Capture the cell that displays the provided text and extract its [x, y] central coordinate. 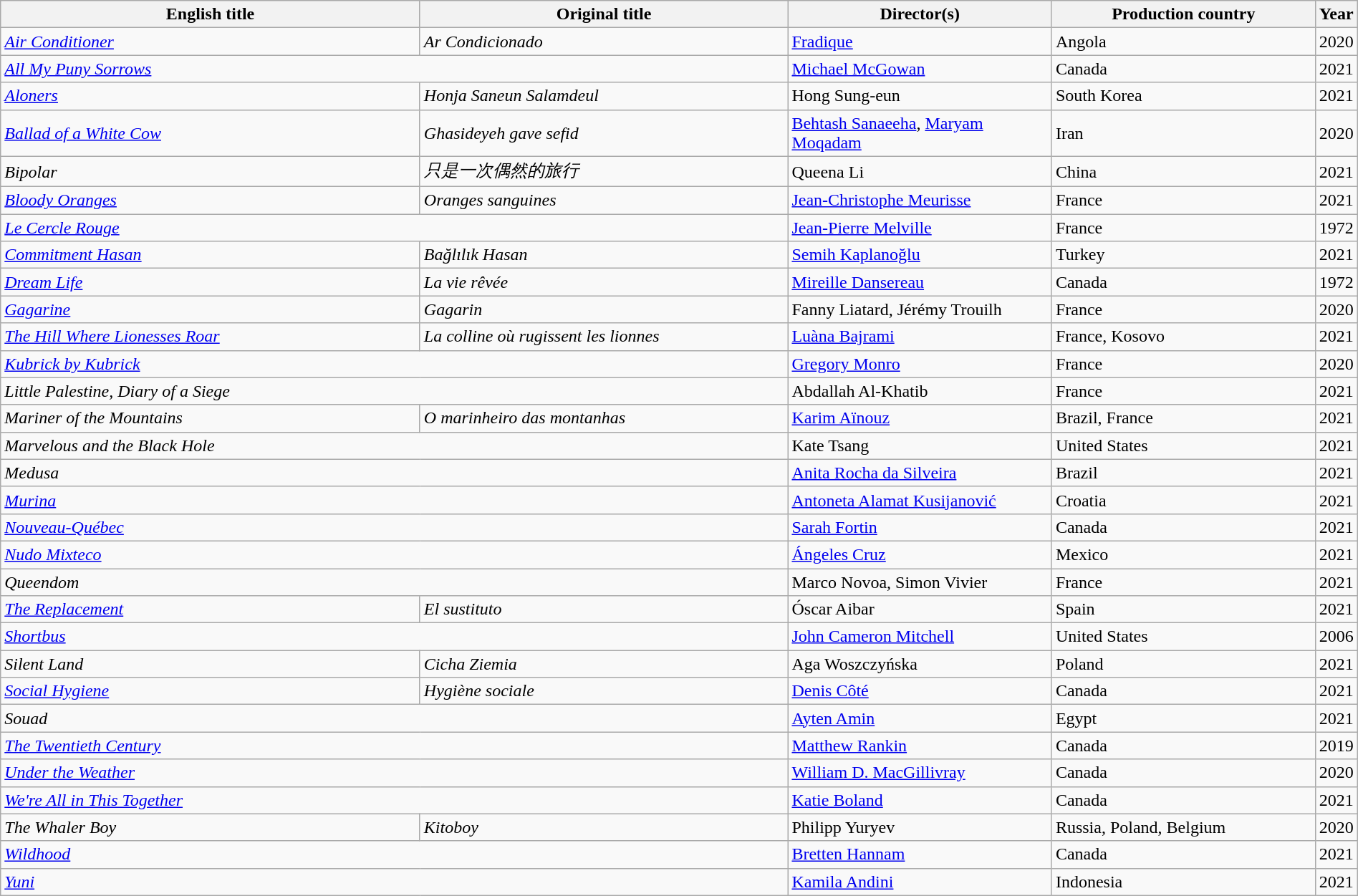
Director(s) [920, 14]
The Whaler Boy [211, 827]
Gagarin [604, 309]
Semih Kaplanoğlu [920, 255]
Kate Tsang [920, 445]
Original title [604, 14]
Dream Life [211, 282]
Luàna Bajrami [920, 337]
South Korea [1183, 96]
Nudo Mixteco [394, 554]
Nouveau-Québec [394, 527]
Social Hygiene [211, 691]
John Cameron Mitchell [920, 637]
Bağlılık Hasan [604, 255]
Under the Weather [394, 773]
Ghasideyeh gave sefid [604, 133]
Mexico [1183, 554]
Anita Rocha da Silveira [920, 473]
Queendom [394, 582]
La vie rêvée [604, 282]
Shortbus [394, 637]
2006 [1337, 637]
Bloody Oranges [211, 201]
Cicha Ziemia [604, 664]
Spain [1183, 610]
Le Cercle Rouge [394, 228]
Angola [1183, 42]
Behtash Sanaeeha, Maryam Moqadam [920, 133]
Mariner of the Mountains [211, 418]
Silent Land [211, 664]
Croatia [1183, 500]
Iran [1183, 133]
Murina [394, 500]
Kubrick by Kubrick [394, 364]
Matthew Rankin [920, 746]
Oranges sanguines [604, 201]
Aloners [211, 96]
The Twentieth Century [394, 746]
Poland [1183, 664]
China [1183, 172]
Kamila Andini [920, 882]
Marvelous and the Black Hole [394, 445]
Fradique [920, 42]
Ballad of a White Cow [211, 133]
Antoneta Alamat Kusijanović [920, 500]
The Hill Where Lionesses Roar [211, 337]
Bipolar [211, 172]
Karim Aïnouz [920, 418]
Jean-Christophe Meurisse [920, 201]
Denis Côté [920, 691]
Queena Li [920, 172]
Turkey [1183, 255]
Abdallah Al-Khatib [920, 391]
Honja Saneun Salamdeul [604, 96]
France, Kosovo [1183, 337]
Egypt [1183, 718]
Brazil, France [1183, 418]
Air Conditioner [211, 42]
We're All in This Together [394, 800]
Hong Sung-eun [920, 96]
Ayten Amin [920, 718]
Philipp Yuryev [920, 827]
Óscar Aibar [920, 610]
只是一次偶然的旅行 [604, 172]
The Replacement [211, 610]
Yuni [394, 882]
Gregory Monro [920, 364]
Kitoboy [604, 827]
Russia, Poland, Belgium [1183, 827]
William D. MacGillivray [920, 773]
La colline où rugissent les lionnes [604, 337]
Hygiène sociale [604, 691]
Commitment Hasan [211, 255]
O marinheiro das montanhas [604, 418]
2019 [1337, 746]
Fanny Liatard, Jérémy Trouilh [920, 309]
Sarah Fortin [920, 527]
Ángeles Cruz [920, 554]
Katie Boland [920, 800]
Little Palestine, Diary of a Siege [394, 391]
Indonesia [1183, 882]
Marco Novoa, Simon Vivier [920, 582]
Brazil [1183, 473]
Bretten Hannam [920, 854]
Ar Condicionado [604, 42]
Michael McGowan [920, 69]
El sustituto [604, 610]
Gagarine [211, 309]
All My Puny Sorrows [394, 69]
Production country [1183, 14]
Year [1337, 14]
Wildhood [394, 854]
Mireille Dansereau [920, 282]
Souad [394, 718]
Medusa [394, 473]
Aga Woszczyńska [920, 664]
Jean-Pierre Melville [920, 228]
English title [211, 14]
